Scan for the cell matching the given text and deliver its [x, y] coordinate at center. 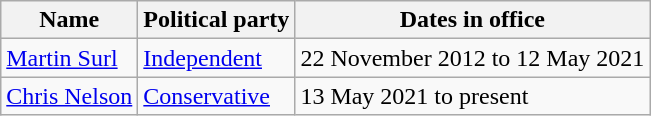
Name [70, 20]
Chris Nelson [70, 96]
22 November 2012 to 12 May 2021 [472, 58]
Dates in office [472, 20]
Political party [216, 20]
Martin Surl [70, 58]
Independent [216, 58]
13 May 2021 to present [472, 96]
Conservative [216, 96]
